Determine the [x, y] coordinate at the center of the cell enclosing the given text.  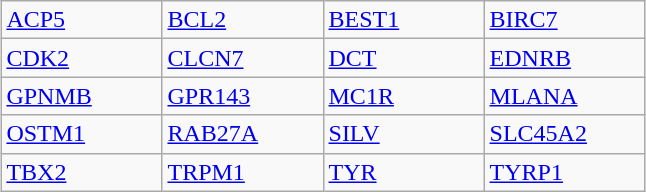
TRPM1 [242, 172]
GPNMB [82, 96]
RAB27A [242, 134]
EDNRB [564, 58]
MLANA [564, 96]
GPR143 [242, 96]
OSTM1 [82, 134]
BEST1 [404, 20]
TYR [404, 172]
CLCN7 [242, 58]
SLC45A2 [564, 134]
DCT [404, 58]
BIRC7 [564, 20]
ACP5 [82, 20]
MC1R [404, 96]
TBX2 [82, 172]
SILV [404, 134]
TYRP1 [564, 172]
CDK2 [82, 58]
BCL2 [242, 20]
